Determine the [X, Y] coordinate at the center of the cell enclosing the given text.  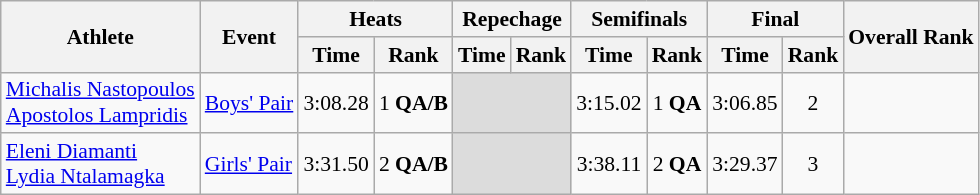
3:06.85 [744, 102]
Athlete [100, 36]
3:38.11 [608, 164]
3:29.37 [744, 164]
Eleni DiamantiLydia Ntalamagka [100, 164]
Overall Rank [910, 36]
Semifinals [639, 19]
3 [814, 164]
Repechage [512, 19]
Event [250, 36]
2 QA/B [414, 164]
2 QA [678, 164]
Final [775, 19]
3:31.50 [336, 164]
Girls' Pair [250, 164]
2 [814, 102]
Boys' Pair [250, 102]
3:08.28 [336, 102]
1 QA/B [414, 102]
3:15.02 [608, 102]
Heats [376, 19]
1 QA [678, 102]
Michalis NastopoulosApostolos Lampridis [100, 102]
